Identify which cell holds the provided text, then report its [X, Y] central coordinate. 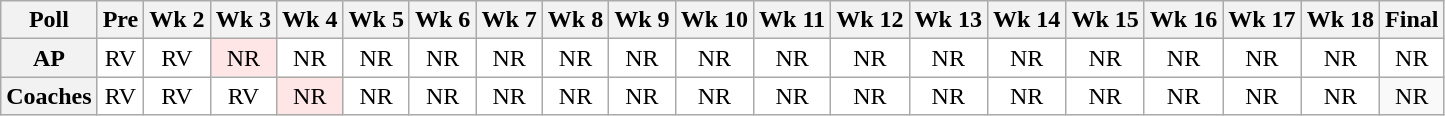
Poll [49, 20]
Wk 2 [177, 20]
Wk 4 [310, 20]
AP [49, 58]
Wk 12 [870, 20]
Pre [120, 20]
Wk 16 [1183, 20]
Wk 9 [642, 20]
Coaches [49, 96]
Wk 7 [509, 20]
Wk 6 [442, 20]
Wk 15 [1105, 20]
Wk 11 [792, 20]
Wk 18 [1340, 20]
Wk 5 [376, 20]
Wk 13 [948, 20]
Wk 17 [1262, 20]
Wk 10 [714, 20]
Final [1412, 20]
Wk 14 [1026, 20]
Wk 8 [575, 20]
Wk 3 [243, 20]
